Extract the [x, y] coordinate from the center of the cell holding the provided text.  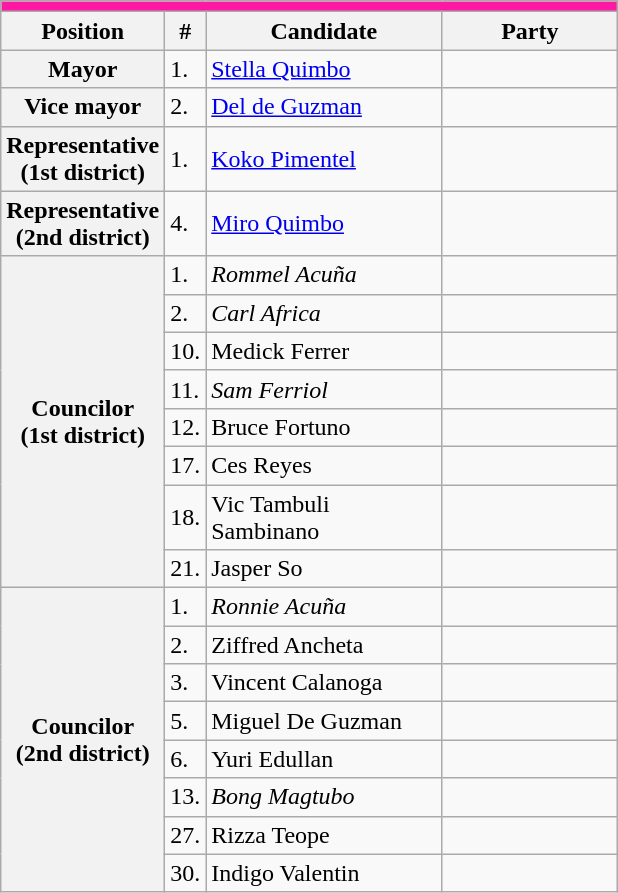
Ronnie Acuña [324, 607]
Miro Quimbo [324, 224]
12. [186, 427]
27. [186, 835]
Representative(2nd district) [83, 224]
6. [186, 759]
Councilor(2nd district) [83, 740]
Miguel De Guzman [324, 721]
Koko Pimentel [324, 158]
Ziffred Ancheta [324, 645]
Mayor [83, 69]
17. [186, 465]
Jasper So [324, 569]
11. [186, 389]
Ces Reyes [324, 465]
3. [186, 683]
Party [530, 31]
Del de Guzman [324, 107]
30. [186, 873]
Stella Quimbo [324, 69]
18. [186, 516]
Rommel Acuña [324, 275]
4. [186, 224]
Yuri Edullan [324, 759]
Vic Tambuli Sambinano [324, 516]
Sam Ferriol [324, 389]
21. [186, 569]
Vice mayor [83, 107]
Councilor(1st district) [83, 422]
# [186, 31]
Candidate [324, 31]
Rizza Teope [324, 835]
5. [186, 721]
Bong Magtubo [324, 797]
Medick Ferrer [324, 351]
Representative(1st district) [83, 158]
Carl Africa [324, 313]
Vincent Calanoga [324, 683]
10. [186, 351]
Position [83, 31]
Indigo Valentin [324, 873]
13. [186, 797]
Bruce Fortuno [324, 427]
